Locate the cell with the specified text and output its (X, Y) center coordinate. 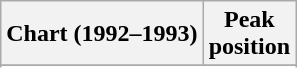
Chart (1992–1993) (102, 34)
Peakposition (249, 34)
